Return the (X, Y) coordinate for the center point of the cell that contains the specified text.  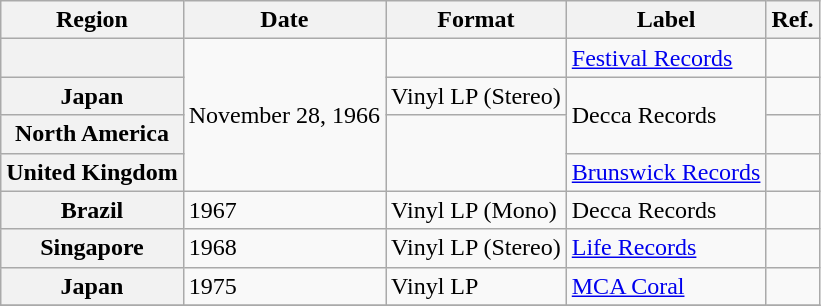
Vinyl LP (476, 286)
North America (92, 134)
1968 (284, 248)
Brazil (92, 210)
Singapore (92, 248)
1967 (284, 210)
Festival Records (666, 58)
Life Records (666, 248)
Format (476, 20)
Ref. (792, 20)
MCA Coral (666, 286)
United Kingdom (92, 172)
November 28, 1966 (284, 115)
Label (666, 20)
Date (284, 20)
Region (92, 20)
Vinyl LP (Mono) (476, 210)
Brunswick Records (666, 172)
1975 (284, 286)
